Identify which cell holds the provided text, then report its (x, y) central coordinate. 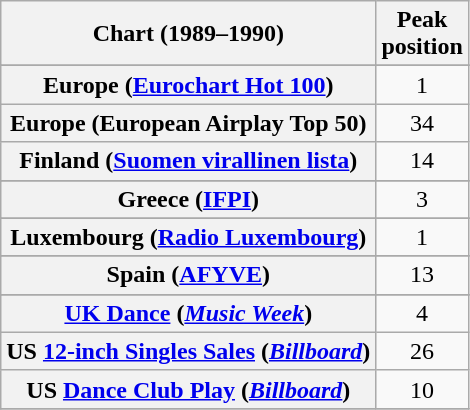
UK Dance (Music Week) (188, 313)
34 (422, 123)
US 12-inch Singles Sales (Billboard) (188, 351)
13 (422, 275)
Luxembourg (Radio Luxembourg) (188, 237)
10 (422, 389)
3 (422, 199)
4 (422, 313)
Spain (AFYVE) (188, 275)
Finland (Suomen virallinen lista) (188, 161)
14 (422, 161)
26 (422, 351)
Chart (1989–1990) (188, 34)
Europe (European Airplay Top 50) (188, 123)
US Dance Club Play (Billboard) (188, 389)
Europe (Eurochart Hot 100) (188, 85)
Greece (IFPI) (188, 199)
Peakposition (422, 34)
